Provide the [X, Y] coordinate of the cell's center where the given text is located.  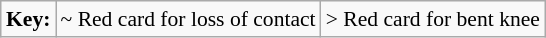
Key: [28, 19]
~ Red card for loss of contact [188, 19]
> Red card for bent knee [433, 19]
